Determine the (X, Y) coordinate at the center of the cell enclosing the given text.  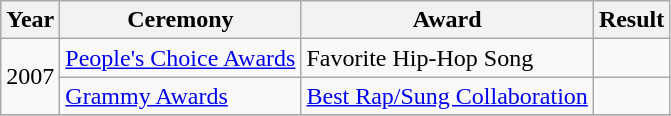
People's Choice Awards (180, 58)
Grammy Awards (180, 96)
Award (447, 20)
Best Rap/Sung Collaboration (447, 96)
2007 (30, 77)
Favorite Hip-Hop Song (447, 58)
Ceremony (180, 20)
Result (631, 20)
Year (30, 20)
